Capture the cell that displays the provided text and extract its [X, Y] central coordinate. 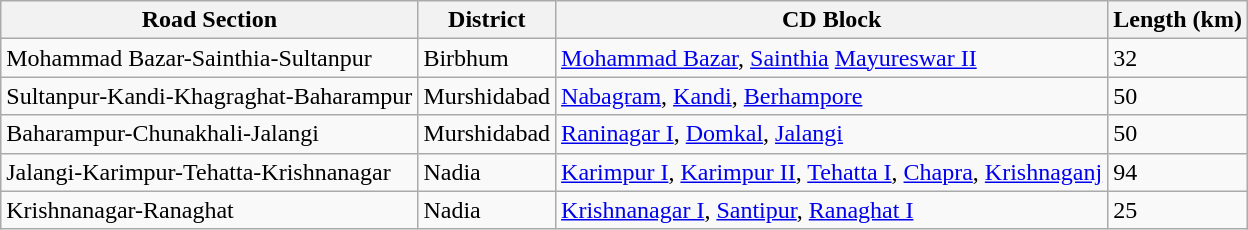
94 [1178, 172]
Jalangi-Karimpur-Tehatta-Krishnanagar [210, 172]
Mohammad Bazar-Sainthia-Sultanpur [210, 58]
District [487, 20]
Raninagar I, Domkal, Jalangi [832, 134]
Krishnanagar-Ranaghat [210, 210]
CD Block [832, 20]
Birbhum [487, 58]
25 [1178, 210]
Length (km) [1178, 20]
Baharampur-Chunakhali-Jalangi [210, 134]
32 [1178, 58]
Karimpur I, Karimpur II, Tehatta I, Chapra, Krishnaganj [832, 172]
Nabagram, Kandi, Berhampore [832, 96]
Mohammad Bazar, Sainthia Mayureswar II [832, 58]
Sultanpur-Kandi-Khagraghat-Baharampur [210, 96]
Krishnanagar I, Santipur, Ranaghat I [832, 210]
Road Section [210, 20]
